Output the [x, y] coordinate of the center of the cell containing the given text.  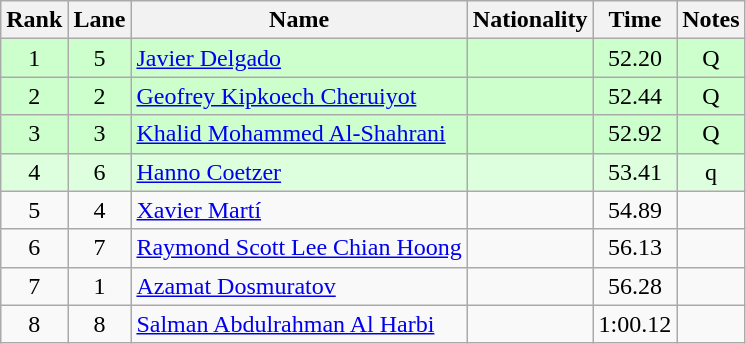
52.92 [635, 134]
1:00.12 [635, 324]
56.13 [635, 248]
53.41 [635, 172]
56.28 [635, 286]
Nationality [530, 20]
52.20 [635, 58]
Hanno Coetzer [299, 172]
Time [635, 20]
52.44 [635, 96]
Notes [711, 20]
Name [299, 20]
Rank [34, 20]
Geofrey Kipkoech Cheruiyot [299, 96]
Raymond Scott Lee Chian Hoong [299, 248]
54.89 [635, 210]
Lane [100, 20]
Javier Delgado [299, 58]
Khalid Mohammed Al-Shahrani [299, 134]
Azamat Dosmuratov [299, 286]
Salman Abdulrahman Al Harbi [299, 324]
Xavier Martí [299, 210]
q [711, 172]
